Capture the cell that displays the provided text and extract its [X, Y] central coordinate. 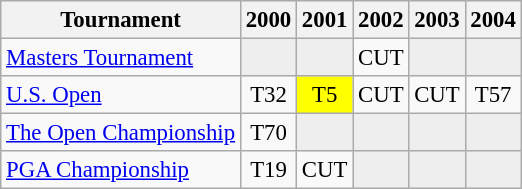
2004 [493, 20]
T70 [268, 133]
PGA Championship [121, 170]
T32 [268, 95]
Tournament [121, 20]
The Open Championship [121, 133]
T19 [268, 170]
T57 [493, 95]
T5 [325, 95]
2000 [268, 20]
U.S. Open [121, 95]
2001 [325, 20]
2002 [381, 20]
Masters Tournament [121, 58]
2003 [437, 20]
